Identify which cell holds the provided text, then report its [x, y] central coordinate. 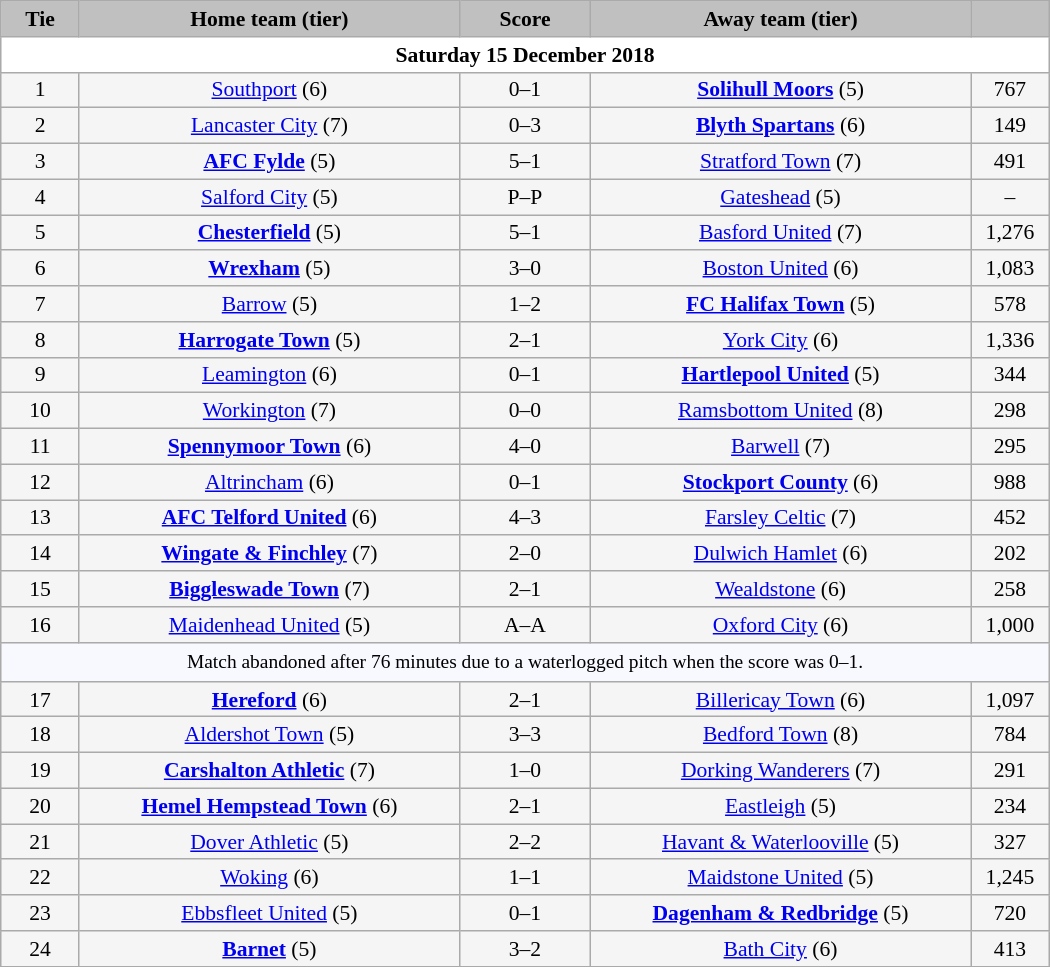
Chesterfield (5) [269, 233]
Aldershot Town (5) [269, 735]
7 [40, 304]
767 [1010, 90]
Oxford City (6) [781, 625]
Carshalton Athletic (7) [269, 771]
Score [524, 19]
1,083 [1010, 269]
Maidenhead United (5) [269, 625]
1,336 [1010, 340]
1,276 [1010, 233]
344 [1010, 375]
2–0 [524, 554]
Home team (tier) [269, 19]
16 [40, 625]
22 [40, 878]
327 [1010, 842]
Salford City (5) [269, 197]
4 [40, 197]
Workington (7) [269, 411]
9 [40, 375]
Dorking Wanderers (7) [781, 771]
Hartlepool United (5) [781, 375]
Eastleigh (5) [781, 806]
Billericay Town (6) [781, 700]
1,097 [1010, 700]
4–0 [524, 447]
578 [1010, 304]
8 [40, 340]
5 [40, 233]
Woking (6) [269, 878]
15 [40, 589]
11 [40, 447]
1,245 [1010, 878]
0–3 [524, 126]
17 [40, 700]
Dulwich Hamlet (6) [781, 554]
Havant & Waterlooville (5) [781, 842]
Hereford (6) [269, 700]
1–1 [524, 878]
149 [1010, 126]
Wrexham (5) [269, 269]
21 [40, 842]
202 [1010, 554]
Basford United (7) [781, 233]
784 [1010, 735]
Spennymoor Town (6) [269, 447]
Barnet (5) [269, 949]
19 [40, 771]
Biggleswade Town (7) [269, 589]
AFC Fylde (5) [269, 162]
3–3 [524, 735]
Ebbsfleet United (5) [269, 913]
1 [40, 90]
Match abandoned after 76 minutes due to a waterlogged pitch when the score was 0–1. [525, 662]
Ramsbottom United (8) [781, 411]
24 [40, 949]
P–P [524, 197]
FC Halifax Town (5) [781, 304]
Barwell (7) [781, 447]
Bath City (6) [781, 949]
Saturday 15 December 2018 [525, 55]
Bedford Town (8) [781, 735]
20 [40, 806]
1–2 [524, 304]
Hemel Hempstead Town (6) [269, 806]
12 [40, 482]
Lancaster City (7) [269, 126]
0–0 [524, 411]
Boston United (6) [781, 269]
23 [40, 913]
452 [1010, 518]
A–A [524, 625]
Tie [40, 19]
Away team (tier) [781, 19]
Stockport County (6) [781, 482]
234 [1010, 806]
3–2 [524, 949]
291 [1010, 771]
14 [40, 554]
4–3 [524, 518]
3 [40, 162]
Dagenham & Redbridge (5) [781, 913]
– [1010, 197]
Blyth Spartans (6) [781, 126]
Altrincham (6) [269, 482]
Wealdstone (6) [781, 589]
10 [40, 411]
Farsley Celtic (7) [781, 518]
Southport (6) [269, 90]
2 [40, 126]
Solihull Moors (5) [781, 90]
988 [1010, 482]
AFC Telford United (6) [269, 518]
1–0 [524, 771]
6 [40, 269]
Barrow (5) [269, 304]
Leamington (6) [269, 375]
491 [1010, 162]
13 [40, 518]
18 [40, 735]
258 [1010, 589]
Harrogate Town (5) [269, 340]
295 [1010, 447]
413 [1010, 949]
York City (6) [781, 340]
Stratford Town (7) [781, 162]
Dover Athletic (5) [269, 842]
720 [1010, 913]
3–0 [524, 269]
Maidstone United (5) [781, 878]
2–2 [524, 842]
Wingate & Finchley (7) [269, 554]
Gateshead (5) [781, 197]
1,000 [1010, 625]
298 [1010, 411]
